Determine the [x, y] coordinate at the center of the cell enclosing the given text.  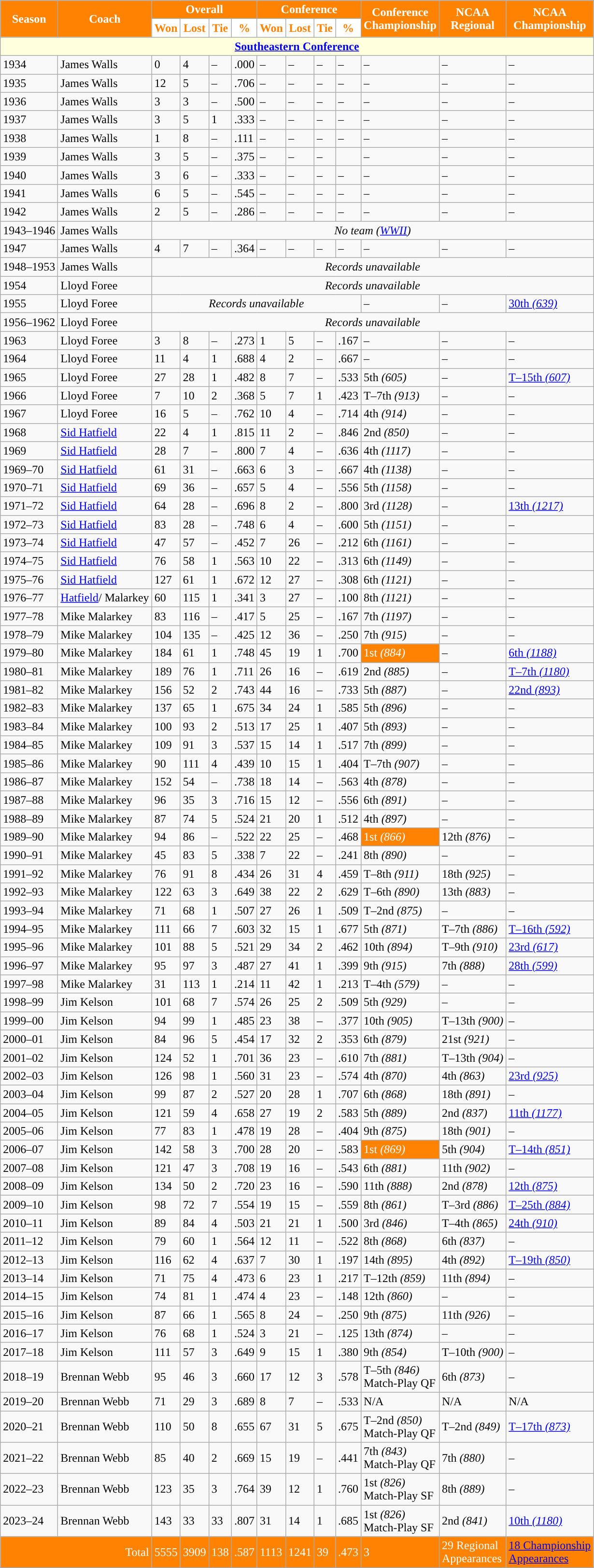
1937 [29, 120]
5th (1151) [400, 524]
7th (888) [472, 966]
1935 [29, 83]
69 [166, 487]
2007–08 [29, 1168]
.733 [349, 690]
1st (866) [400, 837]
134 [166, 1186]
T–16th (592) [550, 929]
6th (881) [400, 1168]
1940 [29, 175]
93 [194, 727]
T–9th (910) [472, 947]
30th (639) [550, 304]
.554 [244, 1205]
152 [166, 782]
.629 [349, 892]
1987–88 [29, 800]
.125 [349, 1333]
1972–73 [29, 524]
18th (925) [472, 874]
.507 [244, 911]
1st (869) [400, 1150]
3909 [194, 1553]
8th (868) [400, 1241]
.762 [244, 414]
.559 [349, 1205]
3rd (1128) [400, 506]
.543 [349, 1168]
.578 [349, 1377]
104 [166, 635]
90 [166, 763]
1984–85 [29, 745]
1948–1953 [29, 267]
75 [194, 1278]
2nd (837) [472, 1112]
6th (837) [472, 1241]
30 [299, 1260]
2020–21 [29, 1426]
1994–95 [29, 929]
.807 [244, 1521]
6th (1149) [400, 561]
1981–82 [29, 690]
2010–11 [29, 1223]
1936 [29, 101]
10th (894) [400, 947]
T–17th (873) [550, 1426]
.111 [244, 138]
T–7th (886) [472, 929]
5555 [166, 1553]
4th (1117) [400, 451]
5th (893) [400, 727]
2002–03 [29, 1076]
.701 [244, 1057]
79 [166, 1241]
8th (889) [472, 1490]
10th (1180) [550, 1521]
1966 [29, 396]
1968 [29, 432]
Season [29, 19]
2019–20 [29, 1401]
.407 [349, 727]
T–7th (913) [400, 396]
46 [194, 1377]
.423 [349, 396]
21st (921) [472, 1039]
6th (1161) [400, 543]
5th (929) [400, 1002]
1967 [29, 414]
T–12th (859) [400, 1278]
ConferenceChampionship [400, 19]
.545 [244, 193]
115 [194, 598]
1991–92 [29, 874]
1993–94 [29, 911]
2023–24 [29, 1521]
100 [166, 727]
2003–04 [29, 1094]
.482 [244, 377]
1947 [29, 249]
2nd (885) [400, 671]
6th (1188) [550, 653]
88 [194, 947]
T–3rd (886) [472, 1205]
1965 [29, 377]
40 [194, 1458]
.672 [244, 580]
.696 [244, 506]
89 [166, 1223]
1956–1962 [29, 322]
7th (915) [400, 635]
5th (1158) [400, 487]
7th (1197) [400, 616]
18 ChampionshipAppearances [550, 1553]
T–4th (579) [400, 984]
1241 [299, 1553]
1975–76 [29, 580]
123 [166, 1490]
.313 [349, 561]
2004–05 [29, 1112]
1982–83 [29, 708]
T–19th (850) [550, 1260]
.720 [244, 1186]
2000–01 [29, 1039]
77 [166, 1131]
113 [194, 984]
6th (1121) [400, 580]
2012–13 [29, 1260]
1980–81 [29, 671]
1964 [29, 359]
.689 [244, 1401]
.619 [349, 671]
23rd (925) [550, 1076]
.148 [349, 1297]
.760 [349, 1490]
T–25th (884) [550, 1205]
65 [194, 708]
2016–17 [29, 1333]
T–2nd (849) [472, 1426]
1996–97 [29, 966]
135 [194, 635]
.474 [244, 1297]
.658 [244, 1112]
4th (897) [400, 819]
Total [76, 1553]
1943–1946 [29, 230]
1989–90 [29, 837]
1977–78 [29, 616]
.375 [244, 157]
2013–14 [29, 1278]
86 [194, 837]
.636 [349, 451]
.462 [349, 947]
.637 [244, 1260]
T–6th (890) [400, 892]
63 [194, 892]
127 [166, 580]
12th (860) [400, 1297]
.685 [349, 1521]
.286 [244, 212]
2008–09 [29, 1186]
1983–84 [29, 727]
6th (879) [400, 1039]
.688 [244, 359]
4th (870) [400, 1076]
.425 [244, 635]
1974–75 [29, 561]
2018–19 [29, 1377]
T–7th (907) [400, 763]
7th (881) [400, 1057]
23rd (617) [550, 947]
0 [166, 65]
6th (891) [400, 800]
18th (891) [472, 1094]
9th (854) [400, 1352]
138 [220, 1553]
.590 [349, 1186]
1995–96 [29, 947]
T–13th (900) [472, 1021]
5th (887) [400, 690]
2022–23 [29, 1490]
5th (889) [400, 1112]
85 [166, 1458]
T–15th (607) [550, 377]
.846 [349, 432]
1990–91 [29, 855]
2017–18 [29, 1352]
.600 [349, 524]
5th (871) [400, 929]
.738 [244, 782]
8th (861) [400, 1205]
.100 [349, 598]
2011–12 [29, 1241]
7th (899) [400, 745]
.764 [244, 1490]
124 [166, 1057]
64 [166, 506]
1954 [29, 285]
Conference [309, 10]
.338 [244, 855]
NCAARegional [472, 19]
.487 [244, 966]
.657 [244, 487]
Southeastern Conference [297, 46]
2nd (850) [400, 432]
11th (926) [472, 1315]
9th (915) [400, 966]
5th (904) [472, 1150]
1113 [271, 1553]
97 [194, 966]
44 [271, 690]
Overall [204, 10]
.353 [349, 1039]
9 [271, 1352]
1963 [29, 341]
1986–87 [29, 782]
1942 [29, 212]
T–13th (904) [472, 1057]
11th (894) [472, 1278]
.707 [349, 1094]
.503 [244, 1223]
189 [166, 671]
2nd (878) [472, 1186]
2006–07 [29, 1150]
1970–71 [29, 487]
8th (1121) [400, 598]
11th (888) [400, 1186]
1973–74 [29, 543]
2001–02 [29, 1057]
.714 [349, 414]
.197 [349, 1260]
.815 [244, 432]
28th (599) [550, 966]
137 [166, 708]
67 [271, 1426]
4th (892) [472, 1260]
T–8th (911) [400, 874]
.485 [244, 1021]
3rd (846) [400, 1223]
.212 [349, 543]
.417 [244, 616]
42 [299, 984]
.603 [244, 929]
14th (895) [400, 1260]
2021–22 [29, 1458]
1934 [29, 65]
5th (896) [400, 708]
.587 [244, 1553]
13th (1217) [550, 506]
T–5th (846)Match-Play QF [400, 1377]
.537 [244, 745]
.565 [244, 1315]
.517 [349, 745]
142 [166, 1150]
5th (605) [400, 377]
7th (843)Match-Play QF [400, 1458]
.214 [244, 984]
4th (878) [400, 782]
.213 [349, 984]
.655 [244, 1426]
22nd (893) [550, 690]
59 [194, 1112]
54 [194, 782]
.434 [244, 874]
1938 [29, 138]
11th (902) [472, 1168]
.000 [244, 65]
.441 [349, 1458]
.380 [349, 1352]
.708 [244, 1168]
.663 [244, 469]
.459 [349, 874]
81 [194, 1297]
1939 [29, 157]
No team (WWII) [373, 230]
13th (883) [472, 892]
2015–16 [29, 1315]
109 [166, 745]
2005–06 [29, 1131]
10th (905) [400, 1021]
.711 [244, 671]
.706 [244, 83]
156 [166, 690]
Hatfield/ Malarkey [105, 598]
NCAAChampionship [550, 19]
.610 [349, 1057]
13th (874) [400, 1333]
12th (876) [472, 837]
4th (1138) [400, 469]
.716 [244, 800]
1979–80 [29, 653]
1985–86 [29, 763]
.399 [349, 966]
.439 [244, 763]
1998–99 [29, 1002]
.521 [244, 947]
1978–79 [29, 635]
1969–70 [29, 469]
24th (910) [550, 1223]
2nd (841) [472, 1521]
.308 [349, 580]
18th (901) [472, 1131]
T–2nd (850)Match-Play QF [400, 1426]
1999–00 [29, 1021]
.377 [349, 1021]
.660 [244, 1377]
1997–98 [29, 984]
.217 [349, 1278]
18 [271, 782]
T–2nd (875) [400, 911]
29 RegionalAppearances [472, 1553]
62 [194, 1260]
6th (873) [472, 1377]
.241 [349, 855]
.364 [244, 249]
41 [299, 966]
Coach [105, 19]
122 [166, 892]
1988–89 [29, 819]
.452 [244, 543]
12th (875) [550, 1186]
.468 [349, 837]
T–10th (900) [472, 1352]
11th (1177) [550, 1112]
4th (914) [400, 414]
7th (880) [472, 1458]
.564 [244, 1241]
1971–72 [29, 506]
2014–15 [29, 1297]
8th (890) [400, 855]
.677 [349, 929]
184 [166, 653]
1992–93 [29, 892]
.368 [244, 396]
.454 [244, 1039]
T–4th (865) [472, 1223]
.512 [349, 819]
T–14th (851) [550, 1150]
1941 [29, 193]
.669 [244, 1458]
1969 [29, 451]
.585 [349, 708]
.527 [244, 1094]
.478 [244, 1131]
4th (863) [472, 1076]
110 [166, 1426]
6th (868) [400, 1094]
1976–77 [29, 598]
1st (884) [400, 653]
.560 [244, 1076]
.743 [244, 690]
2009–10 [29, 1205]
.341 [244, 598]
72 [194, 1205]
143 [166, 1521]
.273 [244, 341]
T–7th (1180) [550, 671]
126 [166, 1076]
1955 [29, 304]
.513 [244, 727]
